Provide the (x, y) coordinate of the cell's center where the given text is located.  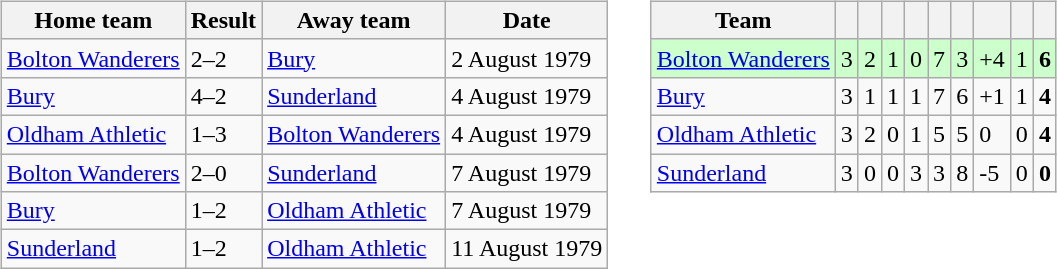
Team (743, 20)
+1 (992, 96)
Result (223, 20)
Away team (354, 20)
1–3 (223, 134)
2 August 1979 (527, 58)
-5 (992, 173)
+4 (992, 58)
Home team (93, 20)
11 August 1979 (527, 249)
Date (527, 20)
8 (962, 173)
4–2 (223, 96)
2–2 (223, 58)
2–0 (223, 173)
